Search for the cell housing the specified text and yield its (X, Y) center coordinate. 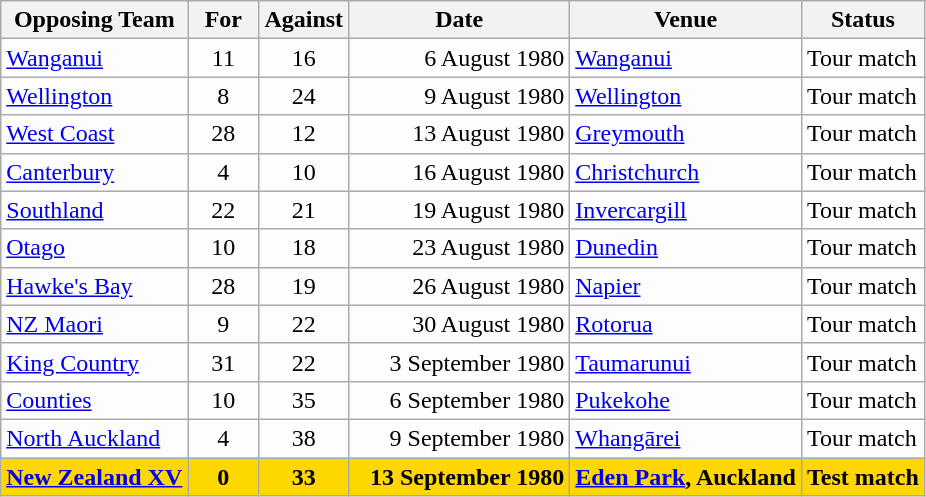
19 (304, 286)
Napier (686, 286)
12 (304, 134)
38 (304, 438)
9 August 1980 (460, 96)
16 (304, 58)
11 (224, 58)
Date (460, 20)
Venue (686, 20)
6 September 1980 (460, 400)
NZ Maori (94, 324)
33 (304, 477)
Southland (94, 210)
Taumarunui (686, 362)
24 (304, 96)
8 (224, 96)
21 (304, 210)
West Coast (94, 134)
6 August 1980 (460, 58)
Greymouth (686, 134)
Invercargill (686, 210)
23 August 1980 (460, 248)
Hawke's Bay (94, 286)
3 September 1980 (460, 362)
13 August 1980 (460, 134)
19 August 1980 (460, 210)
26 August 1980 (460, 286)
Test match (862, 477)
16 August 1980 (460, 172)
North Auckland (94, 438)
For (224, 20)
Status (862, 20)
Pukekohe (686, 400)
Christchurch (686, 172)
9 September 1980 (460, 438)
Whangārei (686, 438)
Counties (94, 400)
Otago (94, 248)
9 (224, 324)
Dunedin (686, 248)
18 (304, 248)
New Zealand XV (94, 477)
35 (304, 400)
31 (224, 362)
30 August 1980 (460, 324)
Against (304, 20)
13 September 1980 (460, 477)
Rotorua (686, 324)
0 (224, 477)
Opposing Team (94, 20)
Canterbury (94, 172)
Eden Park, Auckland (686, 477)
King Country (94, 362)
